Output the [X, Y] coordinate of the center of the cell containing the given text.  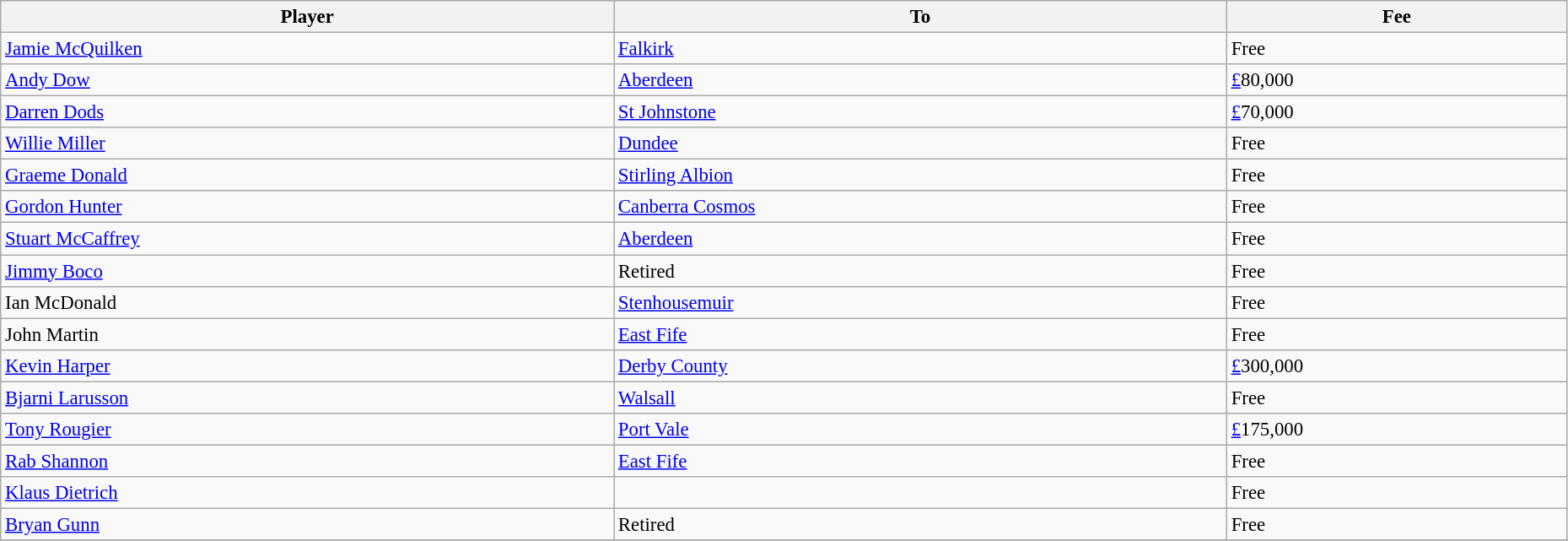
Rab Shannon [307, 461]
Stirling Albion [921, 176]
Canberra Cosmos [921, 207]
Falkirk [921, 49]
£70,000 [1397, 112]
£175,000 [1397, 430]
Stenhousemuir [921, 302]
£300,000 [1397, 365]
Andy Dow [307, 80]
John Martin [307, 334]
Tony Rougier [307, 430]
Jimmy Boco [307, 271]
Player [307, 17]
Graeme Donald [307, 176]
Klaus Dietrich [307, 493]
Jamie McQuilken [307, 49]
£80,000 [1397, 80]
Darren Dods [307, 112]
To [921, 17]
St Johnstone [921, 112]
Ian McDonald [307, 302]
Port Vale [921, 430]
Bryan Gunn [307, 524]
Kevin Harper [307, 365]
Fee [1397, 17]
Walsall [921, 398]
Gordon Hunter [307, 207]
Derby County [921, 365]
Stuart McCaffrey [307, 239]
Bjarni Larusson [307, 398]
Dundee [921, 143]
Willie Miller [307, 143]
